Pinpoint the cell where the given text exists, returning its [X, Y] midpoint coordinate. 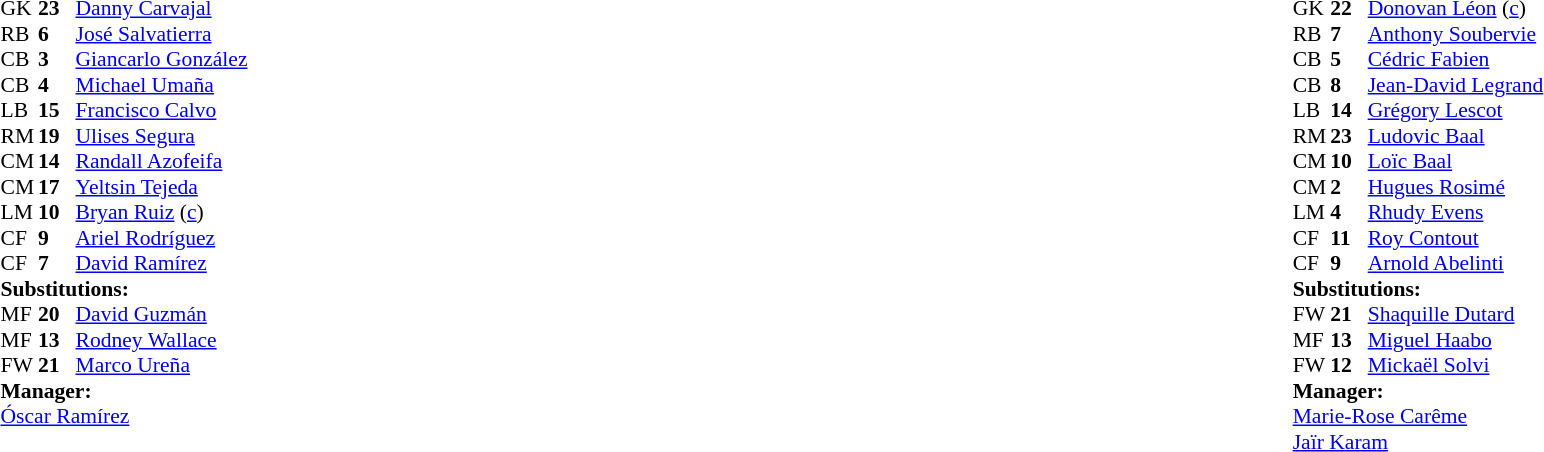
Shaquille Dutard [1456, 315]
19 [57, 136]
Francisco Calvo [162, 111]
Ariel Rodríguez [162, 238]
15 [57, 111]
Yeltsin Tejeda [162, 187]
Ulises Segura [162, 136]
Hugues Rosimé [1456, 187]
Miguel Haabo [1456, 340]
David Guzmán [162, 315]
8 [1349, 85]
Roy Contout [1456, 238]
12 [1349, 365]
Jean-David Legrand [1456, 85]
6 [57, 34]
Giancarlo González [162, 59]
Cédric Fabien [1456, 59]
Loïc Baal [1456, 161]
Rodney Wallace [162, 340]
Arnold Abelinti [1456, 263]
2 [1349, 187]
José Salvatierra [162, 34]
Grégory Lescot [1456, 111]
17 [57, 187]
Ludovic Baal [1456, 136]
23 [1349, 136]
11 [1349, 238]
20 [57, 315]
Michael Umaña [162, 85]
Anthony Soubervie [1456, 34]
Bryan Ruiz (c) [162, 213]
Marco Ureña [162, 365]
David Ramírez [162, 263]
3 [57, 59]
Mickaël Solvi [1456, 365]
Randall Azofeifa [162, 161]
Óscar Ramírez [124, 417]
Rhudy Evens [1456, 213]
5 [1349, 59]
